Detect which cell encompasses the target text, then output its [x, y] center coordinate. 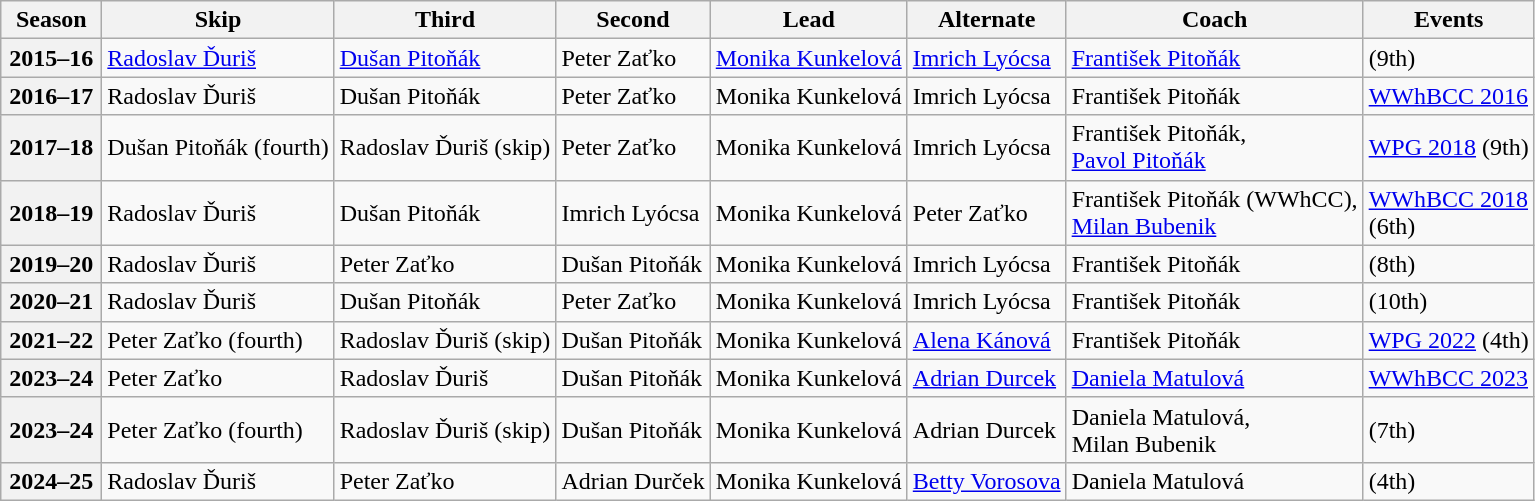
Adrian Durček [633, 481]
2018–19 [52, 212]
Third [445, 20]
(8th) [1448, 264]
WWhBCC 2018 (6th) [1448, 212]
Coach [1214, 20]
2017–18 [52, 148]
(10th) [1448, 302]
(9th) [1448, 58]
WWhBCC 2023 [1448, 378]
Lead [808, 20]
Alena Kánová [986, 340]
WPG 2018 (9th) [1448, 148]
Skip [218, 20]
2021–22 [52, 340]
2016–17 [52, 96]
Betty Vorosova [986, 481]
Season [52, 20]
Second [633, 20]
2020–21 [52, 302]
Dušan Pitoňák (fourth) [218, 148]
WPG 2022 (4th) [1448, 340]
WWhBCC 2016 [1448, 96]
(4th) [1448, 481]
František Pitoňák,Pavol Pitoňák [1214, 148]
(7th) [1448, 430]
2024–25 [52, 481]
Alternate [986, 20]
Daniela Matulová,Milan Bubenik [1214, 430]
František Pitoňák (WWhCC),Milan Bubenik [1214, 212]
2015–16 [52, 58]
Events [1448, 20]
2019–20 [52, 264]
